Return [x, y] of the center of cell containing provided text 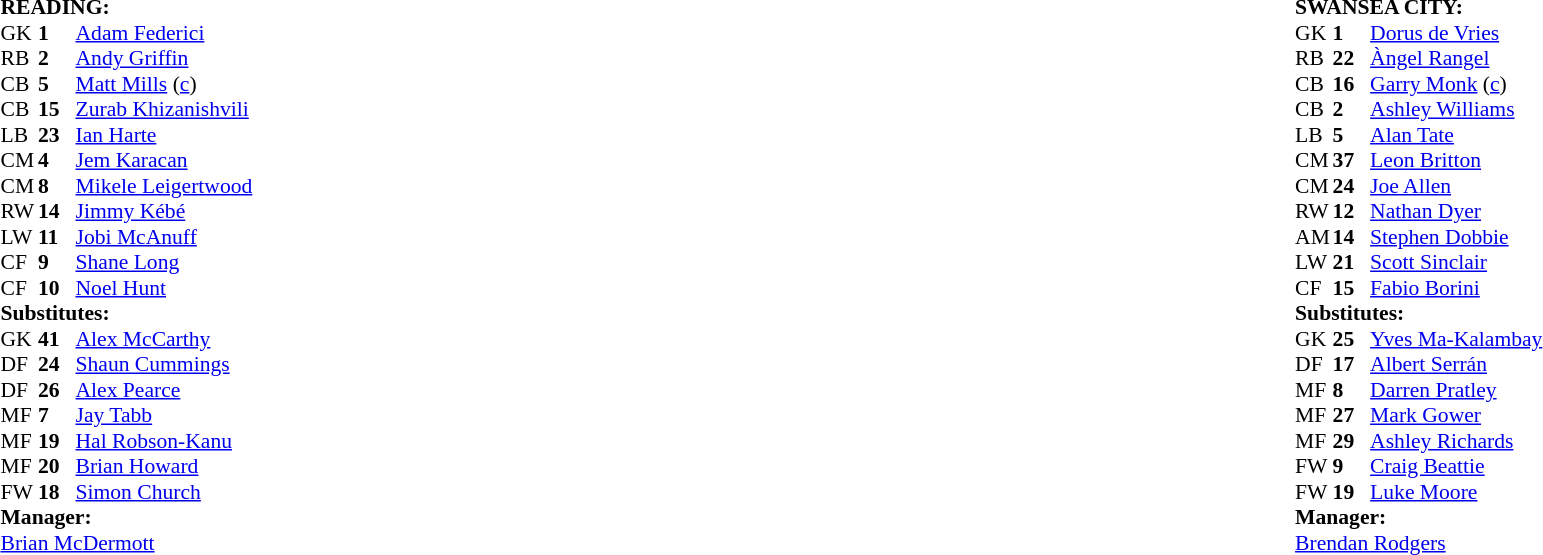
Hal Robson-Kanu [164, 441]
Ashley Richards [1456, 441]
Leon Britton [1456, 161]
22 [1352, 59]
41 [57, 339]
16 [1352, 84]
Garry Monk (c) [1456, 84]
20 [57, 467]
Andy Griffin [164, 59]
4 [57, 161]
Shaun Cummings [164, 365]
Luke Moore [1456, 492]
Jimmy Kébé [164, 211]
Craig Beattie [1456, 467]
Brian Howard [164, 467]
Yves Ma-Kalambay [1456, 339]
Ian Harte [164, 135]
Mark Gower [1456, 415]
12 [1352, 211]
Darren Pratley [1456, 390]
27 [1352, 415]
10 [57, 288]
Scott Sinclair [1456, 263]
Stephen Dobbie [1456, 237]
Alex McCarthy [164, 339]
37 [1352, 161]
Mikele Leigertwood [164, 186]
Adam Federici [164, 33]
Jem Karacan [164, 161]
Albert Serrán [1456, 365]
11 [57, 237]
Alan Tate [1456, 135]
Ashley Williams [1456, 109]
Nathan Dyer [1456, 211]
29 [1352, 441]
23 [57, 135]
Matt Mills (c) [164, 84]
Shane Long [164, 263]
7 [57, 415]
21 [1352, 263]
26 [57, 390]
Zurab Khizanishvili [164, 109]
Àngel Rangel [1456, 59]
Jobi McAnuff [164, 237]
Dorus de Vries [1456, 33]
Jay Tabb [164, 415]
Fabio Borini [1456, 288]
AM [1314, 237]
Alex Pearce [164, 390]
18 [57, 492]
25 [1352, 339]
17 [1352, 365]
Joe Allen [1456, 186]
Noel Hunt [164, 288]
Simon Church [164, 492]
